Detect which cell encompasses the target text, then output its (x, y) center coordinate. 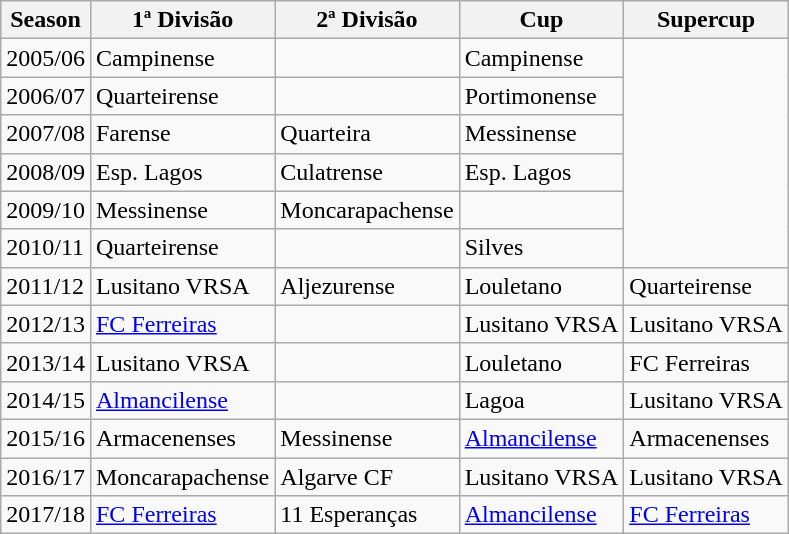
2008/09 (46, 172)
Culatrense (367, 172)
Supercup (706, 20)
2017/18 (46, 515)
2006/07 (46, 96)
Portimonense (542, 96)
2005/06 (46, 58)
2011/12 (46, 286)
2013/14 (46, 362)
Season (46, 20)
2012/13 (46, 324)
2014/15 (46, 400)
Algarve CF (367, 477)
Quarteira (367, 134)
1ª Divisão (182, 20)
11 Esperanças (367, 515)
2016/17 (46, 477)
2015/16 (46, 438)
Aljezurense (367, 286)
Farense (182, 134)
2009/10 (46, 210)
2007/08 (46, 134)
Cup (542, 20)
2ª Divisão (367, 20)
Silves (542, 248)
2010/11 (46, 248)
Lagoa (542, 400)
